Return [X, Y] of the center of cell containing provided text 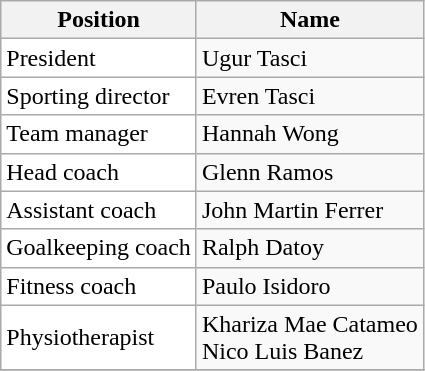
Hannah Wong [310, 134]
Goalkeeping coach [99, 248]
President [99, 58]
John Martin Ferrer [310, 210]
Ralph Datoy [310, 248]
Khariza Mae Catameo Nico Luis Banez [310, 338]
Glenn Ramos [310, 172]
Assistant coach [99, 210]
Head coach [99, 172]
Evren Tasci [310, 96]
Ugur Tasci [310, 58]
Position [99, 20]
Name [310, 20]
Fitness coach [99, 286]
Team manager [99, 134]
Physiotherapist [99, 338]
Paulo Isidoro [310, 286]
Sporting director [99, 96]
